Return (X, Y) of the center of cell containing provided text 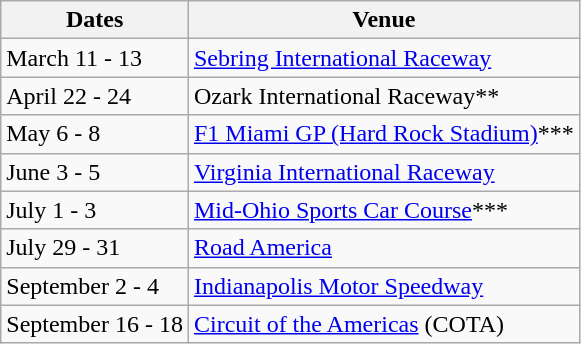
Circuit of the Americas (COTA) (384, 324)
Dates (95, 20)
June 3 - 5 (95, 172)
Venue (384, 20)
Virginia International Raceway (384, 172)
April 22 - 24 (95, 96)
September 2 - 4 (95, 286)
F1 Miami GP (Hard Rock Stadium)*** (384, 134)
Mid-Ohio Sports Car Course*** (384, 210)
May 6 - 8 (95, 134)
Indianapolis Motor Speedway (384, 286)
Ozark International Raceway** (384, 96)
Road America (384, 248)
July 1 - 3 (95, 210)
Sebring International Raceway (384, 58)
September 16 - 18 (95, 324)
July 29 - 31 (95, 248)
March 11 - 13 (95, 58)
